Capture the cell that displays the provided text and extract its (X, Y) central coordinate. 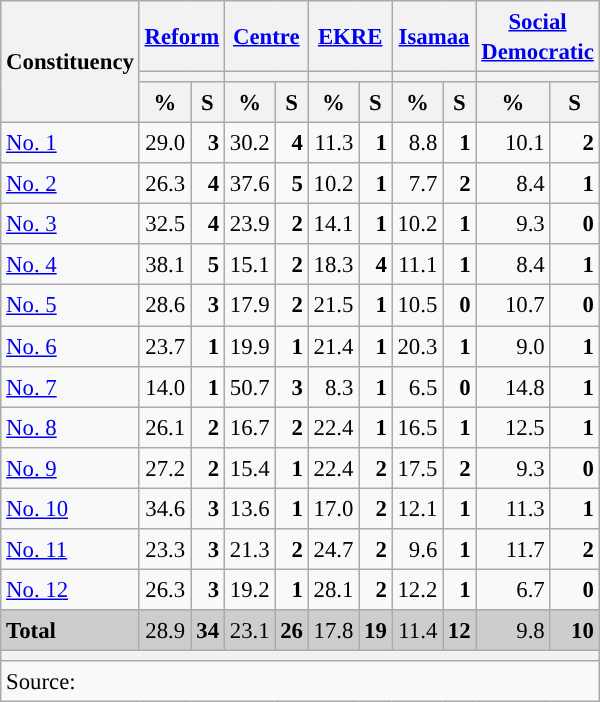
37.6 (249, 184)
21.3 (249, 550)
20.3 (417, 346)
No. 8 (70, 428)
8.8 (417, 144)
28.1 (333, 590)
17.0 (333, 508)
12 (460, 630)
19.9 (249, 346)
23.7 (164, 346)
34.6 (164, 508)
10 (574, 630)
Reform (182, 36)
13.6 (249, 508)
17.5 (417, 468)
32.5 (164, 224)
29.0 (164, 144)
No. 5 (70, 306)
11.4 (417, 630)
23.1 (249, 630)
10.1 (513, 144)
Isamaa (434, 36)
9.8 (513, 630)
Social Democratic (538, 36)
34 (207, 630)
23.9 (249, 224)
Constituency (70, 62)
9.6 (417, 550)
38.1 (164, 264)
No. 9 (70, 468)
11.1 (417, 264)
8.3 (333, 386)
Centre (266, 36)
28.9 (164, 630)
No. 6 (70, 346)
16.5 (417, 428)
18.3 (333, 264)
28.6 (164, 306)
6.5 (417, 386)
50.7 (249, 386)
30.2 (249, 144)
9.0 (513, 346)
No. 7 (70, 386)
No. 3 (70, 224)
12.2 (417, 590)
11.7 (513, 550)
No. 10 (70, 508)
26.1 (164, 428)
15.4 (249, 468)
14.1 (333, 224)
14.8 (513, 386)
21.5 (333, 306)
17.9 (249, 306)
14.0 (164, 386)
7.7 (417, 184)
12.1 (417, 508)
10.5 (417, 306)
16.7 (249, 428)
No. 12 (70, 590)
23.3 (164, 550)
19.2 (249, 590)
17.8 (333, 630)
19 (376, 630)
No. 2 (70, 184)
15.1 (249, 264)
21.4 (333, 346)
26 (292, 630)
27.2 (164, 468)
Total (70, 630)
12.5 (513, 428)
No. 1 (70, 144)
Source: (300, 682)
EKRE (350, 36)
6.7 (513, 590)
10.7 (513, 306)
24.7 (333, 550)
No. 11 (70, 550)
No. 4 (70, 264)
